From the cell containing the given text, extract its center point as [X, Y] coordinate. 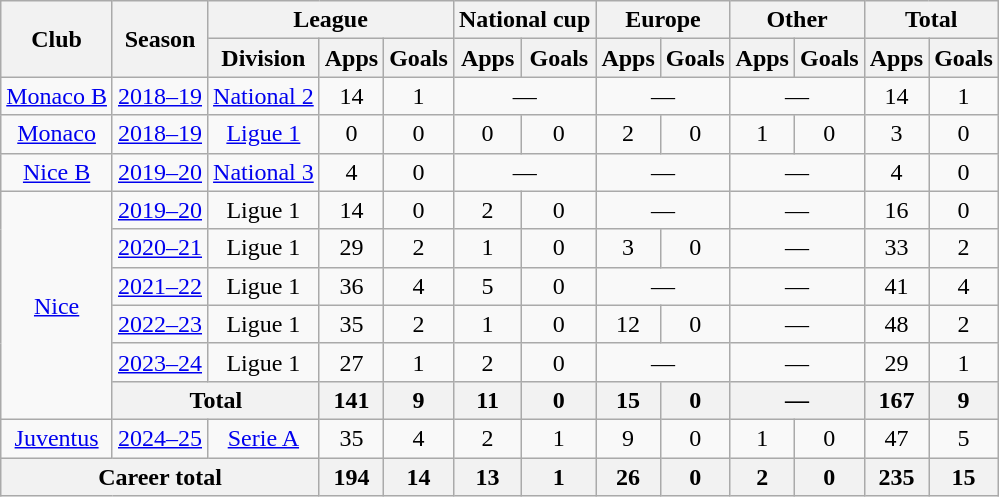
2024–25 [160, 438]
167 [896, 400]
235 [896, 477]
Nice B [57, 172]
Monaco [57, 134]
33 [896, 248]
National cup [524, 20]
16 [896, 210]
13 [487, 477]
2022–23 [160, 324]
Nice [57, 305]
Club [57, 39]
Serie A [264, 438]
47 [896, 438]
27 [351, 362]
League [331, 20]
41 [896, 286]
National 2 [264, 96]
Season [160, 39]
2021–22 [160, 286]
26 [628, 477]
2023–24 [160, 362]
12 [628, 324]
Monaco B [57, 96]
Division [264, 58]
Europe [663, 20]
Career total [160, 477]
2020–21 [160, 248]
141 [351, 400]
48 [896, 324]
11 [487, 400]
Juventus [57, 438]
194 [351, 477]
36 [351, 286]
National 3 [264, 172]
Other [797, 20]
